Search for the cell housing the specified text and yield its (X, Y) center coordinate. 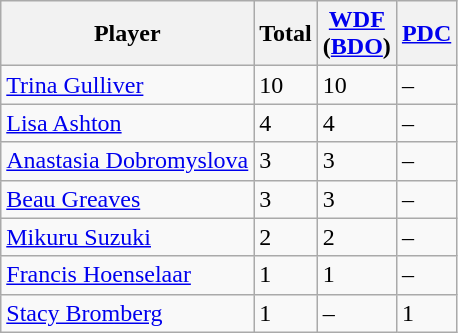
Stacy Bromberg (128, 313)
Trina Gulliver (128, 85)
Beau Greaves (128, 199)
Player (128, 34)
WDF(BDO) (356, 34)
Mikuru Suzuki (128, 237)
Total (286, 34)
PDC (426, 34)
Lisa Ashton (128, 123)
Anastasia Dobromyslova (128, 161)
Francis Hoenselaar (128, 275)
